Identify which cell holds the provided text, then report its [x, y] central coordinate. 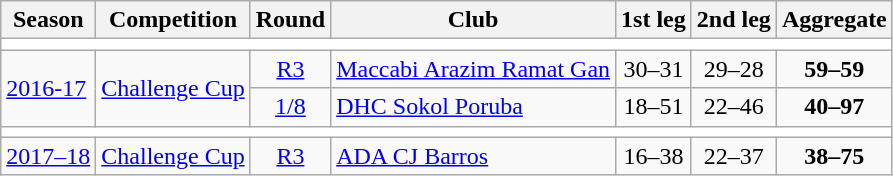
Aggregate [834, 20]
Maccabi Arazim Ramat Gan [474, 69]
Competition [173, 20]
38–75 [834, 156]
Season [48, 20]
22–46 [734, 107]
22–37 [734, 156]
16–38 [654, 156]
30–31 [654, 69]
29–28 [734, 69]
1st leg [654, 20]
DHC Sokol Poruba [474, 107]
1/8 [290, 107]
2017–18 [48, 156]
2016-17 [48, 88]
Club [474, 20]
40–97 [834, 107]
59–59 [834, 69]
18–51 [654, 107]
Round [290, 20]
ADA CJ Barros [474, 156]
2nd leg [734, 20]
